Return the (X, Y) coordinate for the center point of the cell that contains the specified text.  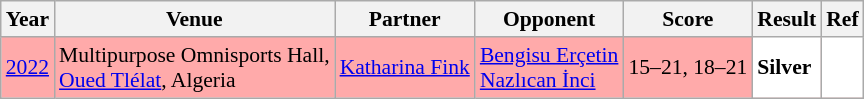
Year (28, 19)
Venue (194, 19)
Partner (405, 19)
2022 (28, 68)
Katharina Fink (405, 68)
Score (688, 19)
Bengisu Erçetin Nazlıcan İnci (550, 68)
Silver (786, 68)
Opponent (550, 19)
15–21, 18–21 (688, 68)
Multipurpose Omnisports Hall,Oued Tlélat, Algeria (194, 68)
Result (786, 19)
Ref (842, 19)
